Return [x, y] of the center of cell containing provided text 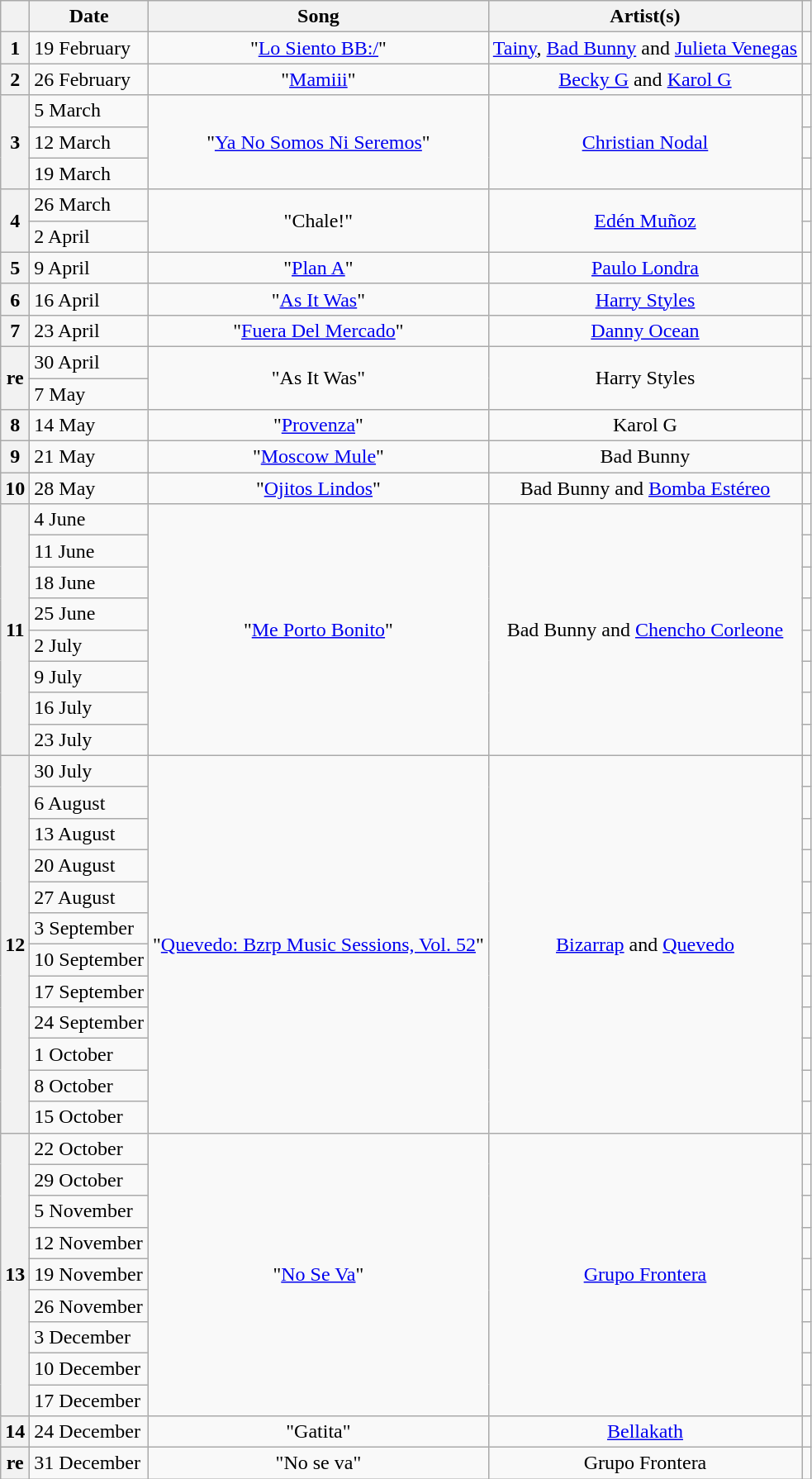
Christian Nodal [644, 142]
9 [15, 457]
10 [15, 488]
7 [15, 331]
23 April [89, 331]
8 [15, 426]
15 October [89, 1117]
"Me Porto Bonito" [319, 630]
Artist(s) [644, 17]
"Provenza" [319, 426]
13 [15, 1274]
"Chale!" [319, 221]
Bellakath [644, 1432]
Paulo Londra [644, 268]
Danny Ocean [644, 331]
Karol G [644, 426]
29 October [89, 1180]
23 July [89, 739]
17 December [89, 1401]
"Ya No Somos Ni Seremos" [319, 142]
6 [15, 299]
26 February [89, 79]
Bad Bunny [644, 457]
2 July [89, 645]
20 August [89, 865]
19 February [89, 48]
"Moscow Mule" [319, 457]
16 April [89, 299]
3 [15, 142]
14 May [89, 426]
19 November [89, 1274]
Becky G and Karol G [644, 79]
9 April [89, 268]
24 December [89, 1432]
12 November [89, 1243]
"Fuera Del Mercado" [319, 331]
"Gatita" [319, 1432]
Tainy, Bad Bunny and Julieta Venegas [644, 48]
2 April [89, 236]
21 May [89, 457]
Song [319, 17]
25 June [89, 614]
9 July [89, 677]
2 [15, 79]
12 [15, 944]
Date [89, 17]
4 June [89, 520]
30 July [89, 771]
5 [15, 268]
1 [15, 48]
"Quevedo: Bzrp Music Sessions, Vol. 52" [319, 944]
"Ojitos Lindos" [319, 488]
28 May [89, 488]
Edén Muñoz [644, 221]
24 September [89, 1023]
3 December [89, 1337]
Bizarrap and Quevedo [644, 944]
30 April [89, 362]
10 December [89, 1368]
17 September [89, 992]
5 March [89, 111]
1 October [89, 1054]
"No Se Va" [319, 1274]
4 [15, 221]
6 August [89, 802]
Bad Bunny and Chencho Corleone [644, 630]
7 May [89, 394]
10 September [89, 960]
22 October [89, 1148]
27 August [89, 896]
26 November [89, 1305]
5 November [89, 1211]
8 October [89, 1086]
13 August [89, 834]
Bad Bunny and Bomba Estéreo [644, 488]
14 [15, 1432]
11 [15, 630]
12 March [89, 142]
31 December [89, 1463]
3 September [89, 929]
18 June [89, 583]
11 June [89, 551]
"No se va" [319, 1463]
19 March [89, 174]
26 March [89, 205]
16 July [89, 708]
"Mamiii" [319, 79]
"Plan A" [319, 268]
"Lo Siento BB:/" [319, 48]
